Find where the given text appears and provide that cell's center as [X, Y] coordinate. 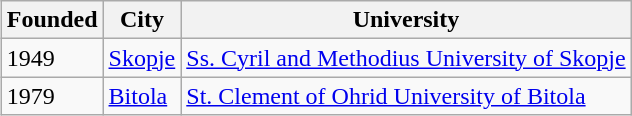
Skopje [142, 58]
University [406, 20]
City [142, 20]
Ss. Cyril and Methodius University of Skopje [406, 58]
1979 [52, 96]
St. Clement of Ohrid University of Bitola [406, 96]
1949 [52, 58]
Bitola [142, 96]
Founded [52, 20]
